Output the (x, y) coordinate of the center of the cell containing the given text.  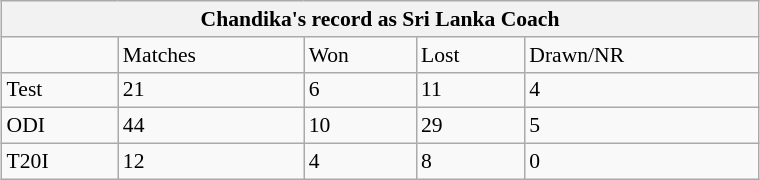
Test (60, 90)
0 (641, 162)
44 (211, 126)
8 (470, 162)
Drawn/NR (641, 55)
Won (360, 55)
11 (470, 90)
5 (641, 126)
21 (211, 90)
12 (211, 162)
10 (360, 126)
Matches (211, 55)
29 (470, 126)
T20I (60, 162)
ODI (60, 126)
6 (360, 90)
Lost (470, 55)
Chandika's record as Sri Lanka Coach (380, 19)
